Scan for the cell matching the given text and deliver its (X, Y) coordinate at center. 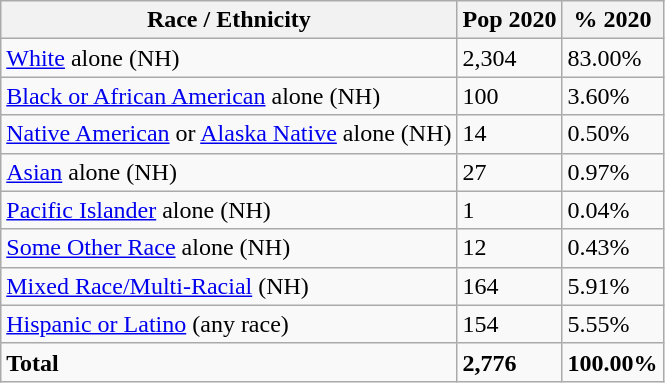
Native American or Alaska Native alone (NH) (229, 134)
164 (510, 286)
3.60% (612, 96)
Asian alone (NH) (229, 172)
154 (510, 324)
Some Other Race alone (NH) (229, 248)
100.00% (612, 362)
0.43% (612, 248)
0.97% (612, 172)
Pacific Islander alone (NH) (229, 210)
Total (229, 362)
0.50% (612, 134)
Black or African American alone (NH) (229, 96)
0.04% (612, 210)
Mixed Race/Multi-Racial (NH) (229, 286)
5.55% (612, 324)
100 (510, 96)
White alone (NH) (229, 58)
12 (510, 248)
2,304 (510, 58)
14 (510, 134)
Pop 2020 (510, 20)
1 (510, 210)
27 (510, 172)
83.00% (612, 58)
5.91% (612, 286)
% 2020 (612, 20)
2,776 (510, 362)
Hispanic or Latino (any race) (229, 324)
Race / Ethnicity (229, 20)
